From the cell containing the given text, extract its center point as [X, Y] coordinate. 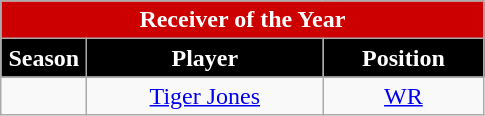
Position [404, 58]
WR [404, 96]
Receiver of the Year [242, 20]
Season [44, 58]
Tiger Jones [205, 96]
Player [205, 58]
